Output the [X, Y] coordinate of the center of the cell containing the given text.  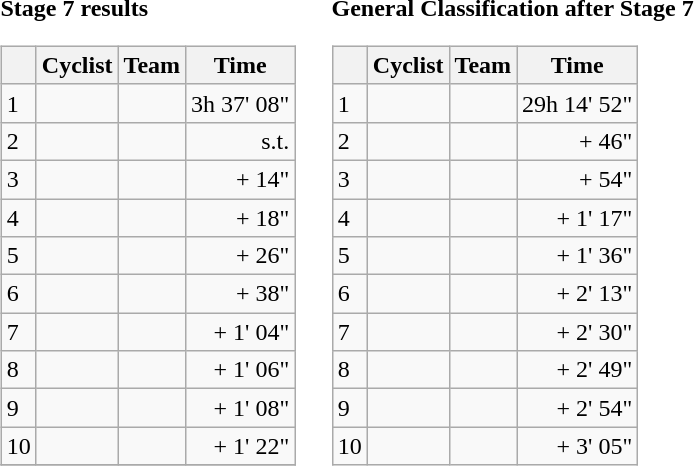
3h 37' 08" [240, 103]
+ 38" [240, 294]
+ 2' 49" [578, 370]
+ 14" [240, 179]
+ 1' 17" [578, 217]
+ 18" [240, 217]
+ 2' 30" [578, 332]
+ 2' 54" [578, 408]
+ 1' 36" [578, 256]
+ 2' 13" [578, 294]
+ 46" [578, 141]
29h 14' 52" [578, 103]
s.t. [240, 141]
+ 1' 04" [240, 332]
+ 1' 08" [240, 408]
+ 54" [578, 179]
+ 26" [240, 256]
+ 1' 06" [240, 370]
+ 3' 05" [578, 446]
+ 1' 22" [240, 446]
